Return the [x, y] coordinate for the center point of the cell that contains the specified text.  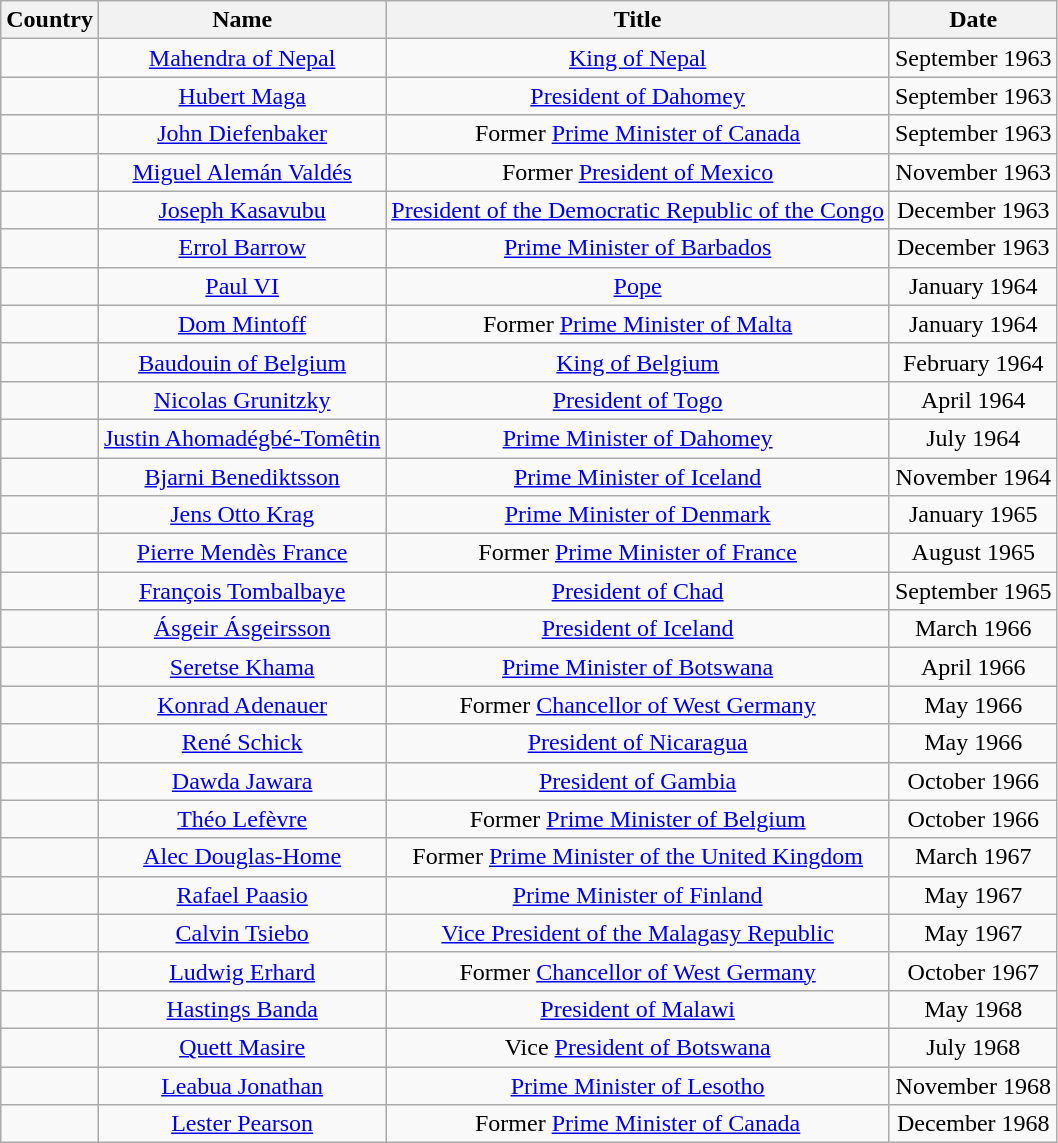
President of Iceland [638, 629]
Date [973, 20]
President of Togo [638, 400]
November 1963 [973, 172]
Jens Otto Krag [242, 515]
Pierre Mendès France [242, 553]
January 1965 [973, 515]
Vice President of Botswana [638, 1047]
April 1966 [973, 667]
Errol Barrow [242, 248]
President of Malawi [638, 1009]
Former President of Mexico [638, 172]
Rafael Paasio [242, 895]
Miguel Alemán Valdés [242, 172]
François Tombalbaye [242, 591]
March 1967 [973, 857]
April 1964 [973, 400]
Hastings Banda [242, 1009]
March 1966 [973, 629]
Konrad Adenauer [242, 705]
Prime Minister of Dahomey [638, 438]
Former Prime Minister of Malta [638, 324]
November 1964 [973, 477]
Pope [638, 286]
Nicolas Grunitzky [242, 400]
Leabua Jonathan [242, 1085]
Paul VI [242, 286]
Ásgeir Ásgeirsson [242, 629]
King of Nepal [638, 58]
Ludwig Erhard [242, 971]
Former Prime Minister of France [638, 553]
Dawda Jawara [242, 781]
President of the Democratic Republic of the Congo [638, 210]
July 1968 [973, 1047]
Seretse Khama [242, 667]
Bjarni Benediktsson [242, 477]
President of Chad [638, 591]
President of Nicaragua [638, 743]
Quett Masire [242, 1047]
René Schick [242, 743]
Calvin Tsiebo [242, 933]
Prime Minister of Barbados [638, 248]
John Diefenbaker [242, 134]
May 1968 [973, 1009]
Former Prime Minister of the United Kingdom [638, 857]
Prime Minister of Botswana [638, 667]
President of Dahomey [638, 96]
October 1967 [973, 971]
Prime Minister of Iceland [638, 477]
Joseph Kasavubu [242, 210]
November 1968 [973, 1085]
Hubert Maga [242, 96]
Country [50, 20]
Dom Mintoff [242, 324]
Alec Douglas-Home [242, 857]
Vice President of the Malagasy Republic [638, 933]
Prime Minister of Lesotho [638, 1085]
King of Belgium [638, 362]
President of Gambia [638, 781]
Baudouin of Belgium [242, 362]
Théo Lefèvre [242, 819]
September 1965 [973, 591]
Justin Ahomadégbé-Tomêtin [242, 438]
December 1968 [973, 1124]
Mahendra of Nepal [242, 58]
Former Prime Minister of Belgium [638, 819]
Lester Pearson [242, 1124]
Prime Minister of Denmark [638, 515]
August 1965 [973, 553]
Name [242, 20]
July 1964 [973, 438]
Prime Minister of Finland [638, 895]
February 1964 [973, 362]
Title [638, 20]
